Detect which cell encompasses the target text, then output its (x, y) center coordinate. 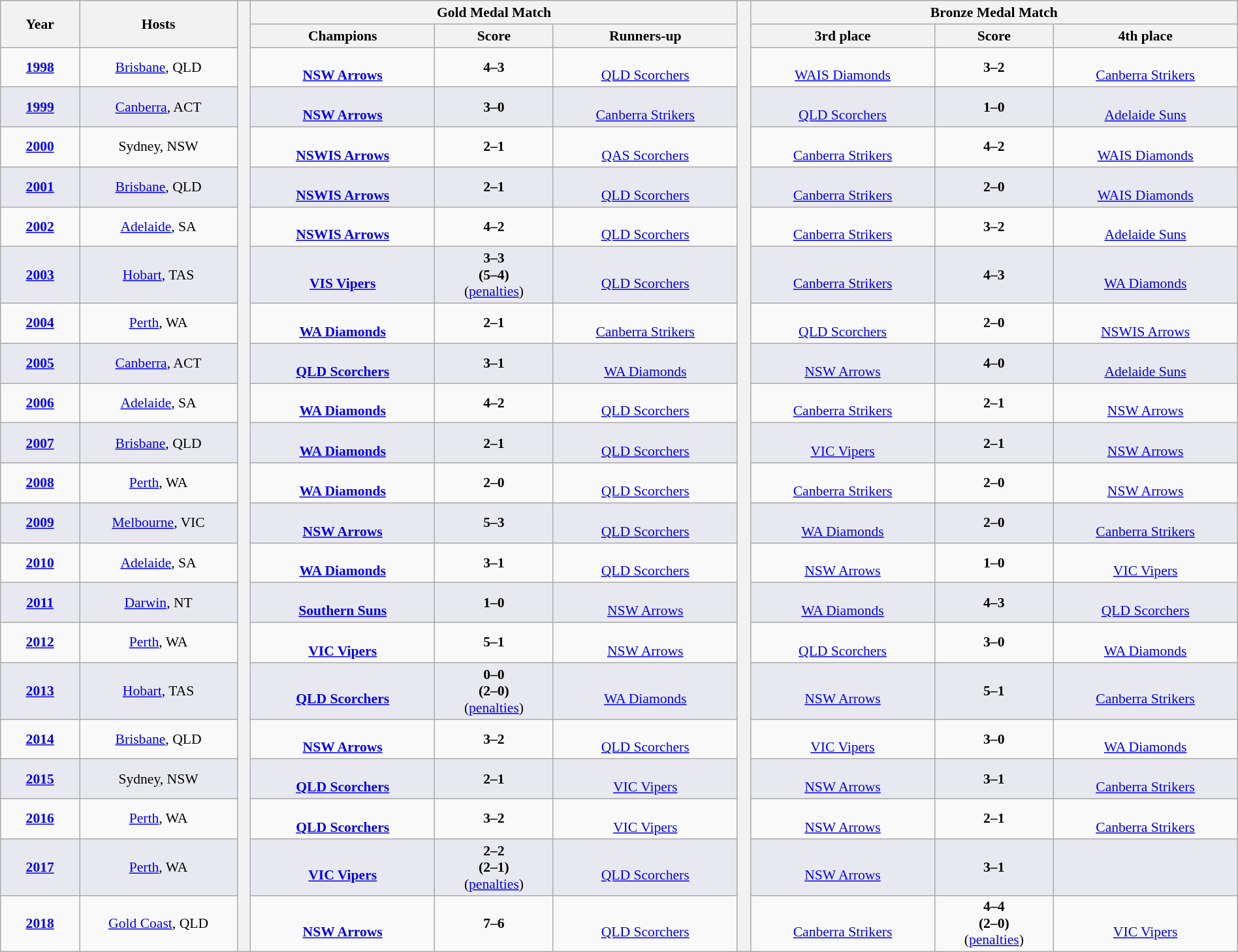
2004 (40, 324)
2003 (40, 276)
2000 (40, 148)
2016 (40, 819)
Gold Medal Match (494, 12)
4–4(2–0)(penalties) (994, 923)
Melbourne, VIC (159, 522)
5–3 (494, 522)
QAS Scorchers (645, 148)
2009 (40, 522)
Gold Coast, QLD (159, 923)
2001 (40, 187)
0–0(2–0)(penalties) (494, 691)
2006 (40, 404)
2–2(2–1)(penalties) (494, 867)
Bronze Medal Match (994, 12)
Year (40, 24)
2017 (40, 867)
4th place (1145, 36)
2007 (40, 443)
VIS Vipers (343, 276)
2014 (40, 739)
1999 (40, 107)
Champions (343, 36)
4–0 (994, 363)
2018 (40, 923)
3–3(5–4)(penalties) (494, 276)
2005 (40, 363)
Darwin, NT (159, 603)
3rd place (842, 36)
2013 (40, 691)
2002 (40, 227)
2008 (40, 483)
1998 (40, 67)
2011 (40, 603)
2010 (40, 563)
Southern Suns (343, 603)
Runners-up (645, 36)
2015 (40, 780)
Hosts (159, 24)
7–6 (494, 923)
2012 (40, 643)
